Identify which cell holds the provided text, then report its [X, Y] central coordinate. 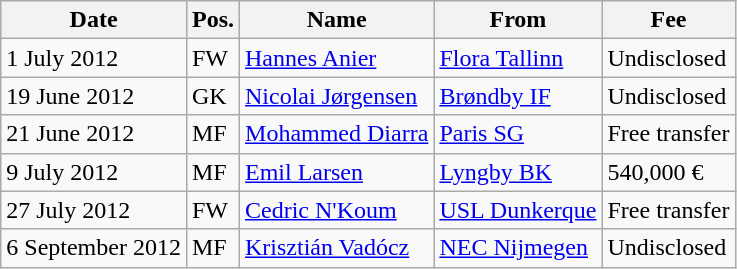
GK [212, 96]
19 June 2012 [94, 96]
1 July 2012 [94, 58]
NEC Nijmegen [518, 248]
21 June 2012 [94, 134]
Hannes Anier [337, 58]
6 September 2012 [94, 248]
Emil Larsen [337, 172]
Nicolai Jørgensen [337, 96]
540,000 € [668, 172]
Paris SG [518, 134]
Flora Tallinn [518, 58]
Fee [668, 20]
Cedric N'Koum [337, 210]
Name [337, 20]
Date [94, 20]
Mohammed Diarra [337, 134]
USL Dunkerque [518, 210]
Pos. [212, 20]
27 July 2012 [94, 210]
9 July 2012 [94, 172]
Krisztián Vadócz [337, 248]
Lyngby BK [518, 172]
Brøndby IF [518, 96]
From [518, 20]
